From the cell containing the given text, extract its center point as (x, y) coordinate. 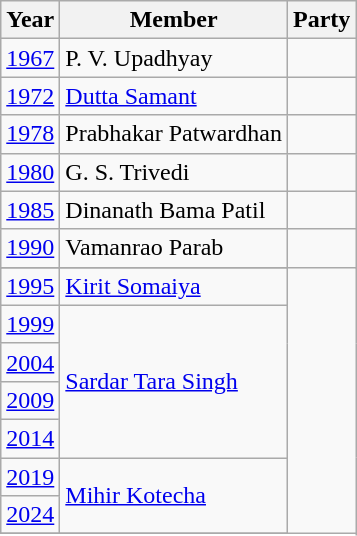
Prabhakar Patwardhan (174, 134)
1978 (30, 134)
2014 (30, 438)
1980 (30, 172)
Member (174, 20)
2024 (30, 515)
P. V. Upadhyay (174, 58)
Vamanrao Parab (174, 248)
G. S. Trivedi (174, 172)
Mihir Kotecha (174, 496)
Sardar Tara Singh (174, 381)
1972 (30, 96)
1967 (30, 58)
1985 (30, 210)
1990 (30, 248)
Kirit Somaiya (174, 286)
1999 (30, 324)
Year (30, 20)
Dinanath Bama Patil (174, 210)
Dutta Samant (174, 96)
2004 (30, 362)
2019 (30, 477)
1995 (30, 286)
2009 (30, 400)
Party (321, 20)
